Extract the (X, Y) coordinate from the center of the cell holding the provided text.  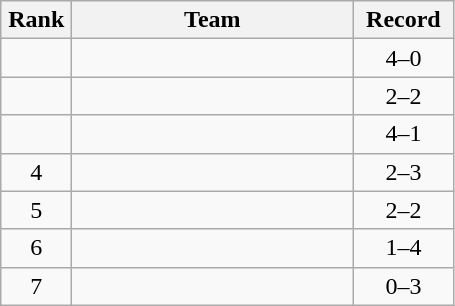
1–4 (404, 248)
5 (36, 210)
7 (36, 286)
Team (212, 20)
4 (36, 172)
Rank (36, 20)
4–1 (404, 134)
6 (36, 248)
4–0 (404, 58)
2–3 (404, 172)
0–3 (404, 286)
Record (404, 20)
